Provide the (X, Y) coordinate of the cell's center where the given text is located.  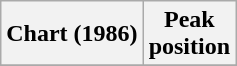
Peakposition (189, 34)
Chart (1986) (72, 34)
